Locate the cell with the specified text and output its [x, y] center coordinate. 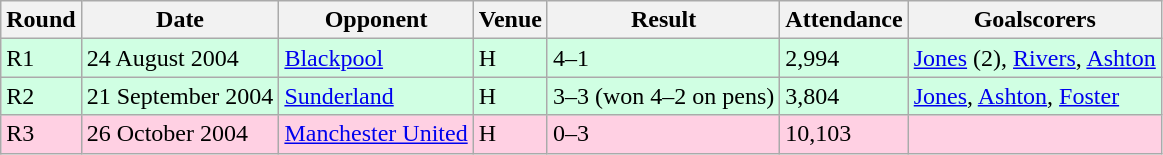
Manchester United [376, 134]
2,994 [844, 58]
R3 [41, 134]
Sunderland [376, 96]
24 August 2004 [180, 58]
Blackpool [376, 58]
R1 [41, 58]
Opponent [376, 20]
4–1 [663, 58]
Jones (2), Rivers, Ashton [1034, 58]
Venue [510, 20]
Date [180, 20]
10,103 [844, 134]
Result [663, 20]
Jones, Ashton, Foster [1034, 96]
R2 [41, 96]
0–3 [663, 134]
3,804 [844, 96]
Attendance [844, 20]
Round [41, 20]
3–3 (won 4–2 on pens) [663, 96]
21 September 2004 [180, 96]
Goalscorers [1034, 20]
26 October 2004 [180, 134]
